Find where the given text appears and provide that cell's center as (x, y) coordinate. 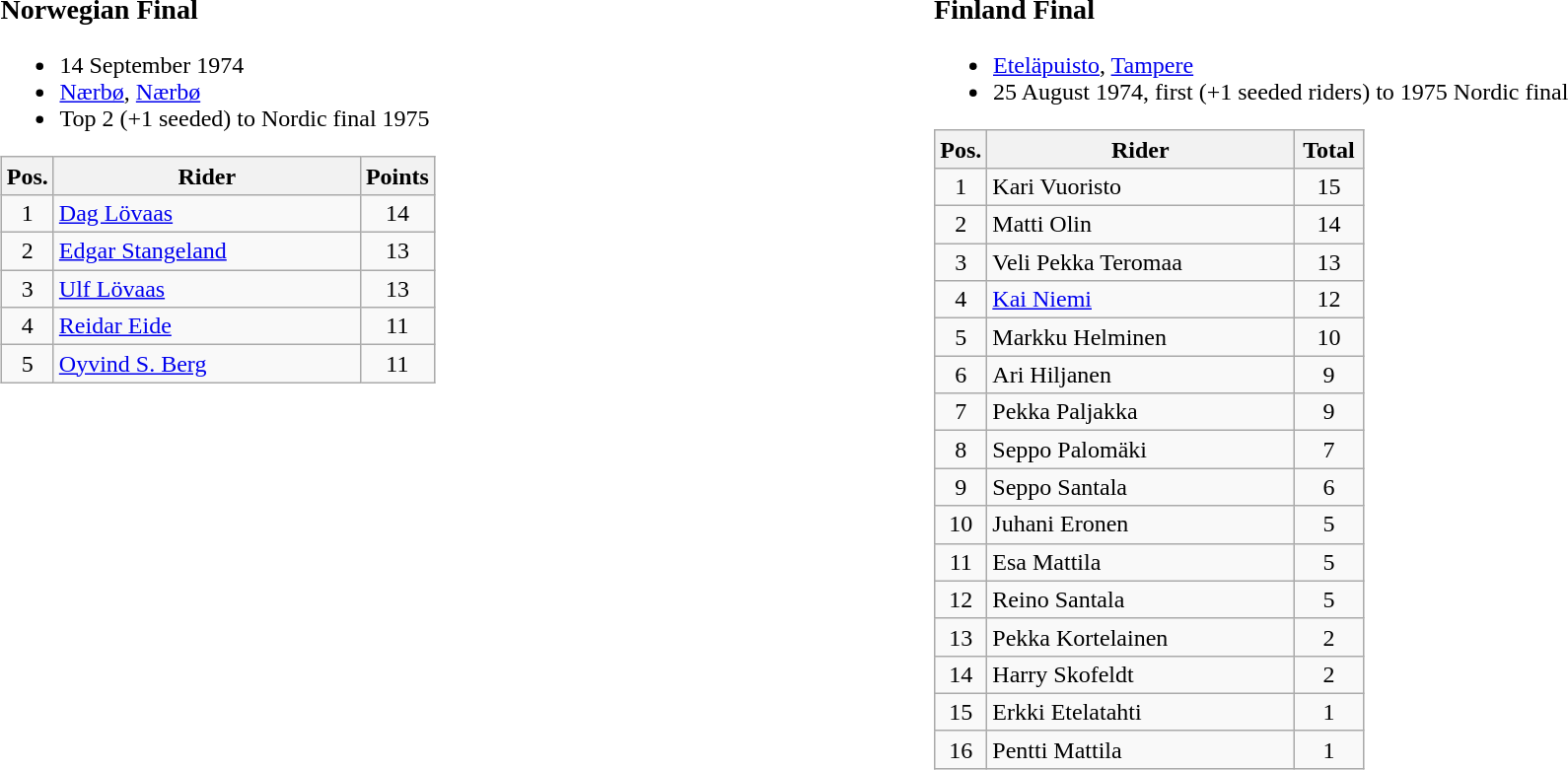
Edgar Stangeland (207, 251)
Seppo Palomäki (1140, 450)
Markku Helminen (1140, 337)
Erkki Etelatahti (1140, 712)
Juhani Eronen (1140, 525)
Veli Pekka Teromaa (1140, 262)
Ari Hiljanen (1140, 375)
Dag Lövaas (207, 213)
Harry Skofeldt (1140, 674)
Pentti Mattila (1140, 749)
Points (396, 175)
Esa Mattila (1140, 562)
Reino Santala (1140, 599)
16 (961, 749)
Reidar Eide (207, 326)
8 (961, 450)
Pekka Kortelainen (1140, 637)
Seppo Santala (1140, 487)
Kai Niemi (1140, 300)
Oyvind S. Berg (207, 364)
Kari Vuoristo (1140, 186)
Ulf Lövaas (207, 289)
Total (1329, 149)
Matti Olin (1140, 225)
Pekka Paljakka (1140, 412)
